From the cell containing the given text, extract its center point as (x, y) coordinate. 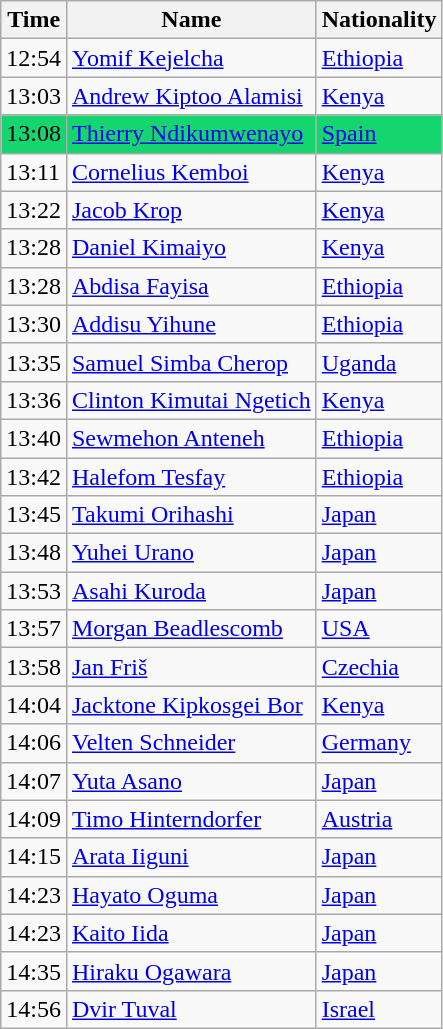
Jan Friš (191, 667)
Yuta Asano (191, 781)
Samuel Simba Cherop (191, 362)
Uganda (379, 362)
Clinton Kimutai Ngetich (191, 400)
13:58 (34, 667)
Hayato Oguma (191, 895)
Morgan Beadlescomb (191, 629)
Hiraku Ogawara (191, 971)
14:35 (34, 971)
13:42 (34, 477)
Arata Iiguni (191, 857)
Nationality (379, 20)
14:04 (34, 705)
Jacktone Kipkosgei Bor (191, 705)
13:45 (34, 515)
13:48 (34, 553)
Cornelius Kemboi (191, 172)
Andrew Kiptoo Alamisi (191, 96)
Israel (379, 1009)
Austria (379, 819)
13:36 (34, 400)
Velten Schneider (191, 743)
12:54 (34, 58)
13:53 (34, 591)
USA (379, 629)
13:40 (34, 438)
14:07 (34, 781)
Germany (379, 743)
13:30 (34, 324)
Addisu Yihune (191, 324)
Daniel Kimaiyo (191, 248)
14:06 (34, 743)
14:56 (34, 1009)
Kaito Iida (191, 933)
13:08 (34, 134)
Sewmehon Anteneh (191, 438)
Jacob Krop (191, 210)
Spain (379, 134)
13:03 (34, 96)
Time (34, 20)
Takumi Orihashi (191, 515)
Abdisa Fayisa (191, 286)
Czechia (379, 667)
13:35 (34, 362)
Name (191, 20)
13:22 (34, 210)
Asahi Kuroda (191, 591)
14:15 (34, 857)
Timo Hinterndorfer (191, 819)
Thierry Ndikumwenayo (191, 134)
Yomif Kejelcha (191, 58)
Dvir Tuval (191, 1009)
13:11 (34, 172)
Yuhei Urano (191, 553)
13:57 (34, 629)
Halefom Tesfay (191, 477)
14:09 (34, 819)
